Locate the cell with the specified text and output its (x, y) center coordinate. 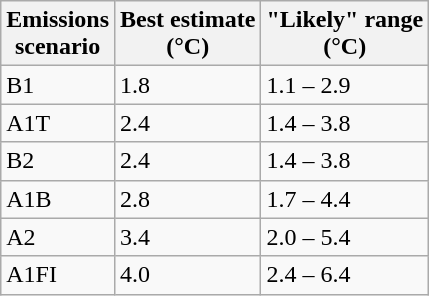
4.0 (188, 275)
"Likely" range(°C) (345, 34)
Emissionsscenario (58, 34)
B2 (58, 161)
2.8 (188, 199)
1.8 (188, 85)
1.7 – 4.4 (345, 199)
A1T (58, 123)
1.1 – 2.9 (345, 85)
3.4 (188, 237)
2.0 – 5.4 (345, 237)
2.4 – 6.4 (345, 275)
A2 (58, 237)
A1B (58, 199)
Best estimate(°C) (188, 34)
B1 (58, 85)
A1FI (58, 275)
